Find where the given text appears and provide that cell's center as (x, y) coordinate. 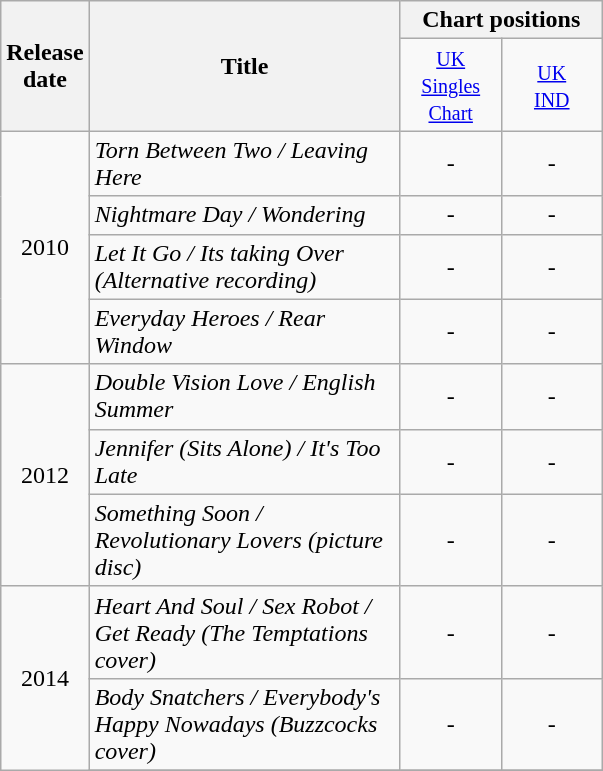
Body Snatchers / Everybody's Happy Nowadays (Buzzcocks cover) (244, 724)
Something Soon / Revolutionary Lovers (picture disc) (244, 540)
2010 (45, 248)
Double Vision Love / English Summer (244, 396)
2012 (45, 475)
Jennifer (Sits Alone) / It's Too Late (244, 462)
UK Singles Chart (450, 85)
Heart And Soul / Sex Robot / Get Ready (The Temptations cover) (244, 632)
Torn Between Two / Leaving Here (244, 164)
Let It Go / Its taking Over (Alternative recording) (244, 266)
UKIND (552, 85)
Title (244, 66)
Chart positions (501, 20)
2014 (45, 678)
Release date (45, 66)
Everyday Heroes / Rear Window (244, 332)
Nightmare Day / Wondering (244, 215)
